Detect which cell encompasses the target text, then output its [x, y] center coordinate. 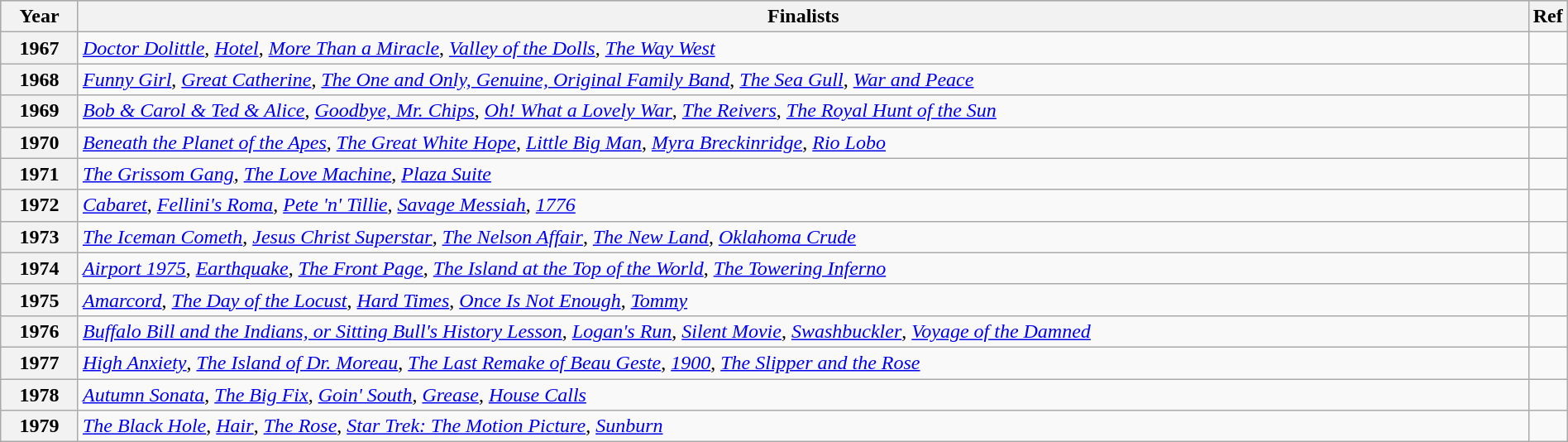
Year [40, 17]
1973 [40, 237]
Bob & Carol & Ted & Alice, Goodbye, Mr. Chips, Oh! What a Lovely War, The Reivers, The Royal Hunt of the Sun [803, 111]
Beneath the Planet of the Apes, The Great White Hope, Little Big Man, Myra Breckinridge, Rio Lobo [803, 142]
The Iceman Cometh, Jesus Christ Superstar, The Nelson Affair, The New Land, Oklahoma Crude [803, 237]
Ref [1548, 17]
1977 [40, 363]
Finalists [803, 17]
Doctor Dolittle, Hotel, More Than a Miracle, Valley of the Dolls, The Way West [803, 48]
1975 [40, 300]
Amarcord, The Day of the Locust, Hard Times, Once Is Not Enough, Tommy [803, 300]
1971 [40, 174]
The Grissom Gang, The Love Machine, Plaza Suite [803, 174]
1967 [40, 48]
Funny Girl, Great Catherine, The One and Only, Genuine, Original Family Band, The Sea Gull, War and Peace [803, 79]
Autumn Sonata, The Big Fix, Goin' South, Grease, House Calls [803, 395]
Buffalo Bill and the Indians, or Sitting Bull's History Lesson, Logan's Run, Silent Movie, Swashbuckler, Voyage of the Damned [803, 331]
1976 [40, 331]
1970 [40, 142]
1979 [40, 426]
The Black Hole, Hair, The Rose, Star Trek: The Motion Picture, Sunburn [803, 426]
1972 [40, 205]
1978 [40, 395]
1969 [40, 111]
Cabaret, Fellini's Roma, Pete 'n' Tillie, Savage Messiah, 1776 [803, 205]
High Anxiety, The Island of Dr. Moreau, The Last Remake of Beau Geste, 1900, The Slipper and the Rose [803, 363]
1974 [40, 268]
1968 [40, 79]
Airport 1975, Earthquake, The Front Page, The Island at the Top of the World, The Towering Inferno [803, 268]
